Determine the [X, Y] coordinate at the center of the cell enclosing the given text.  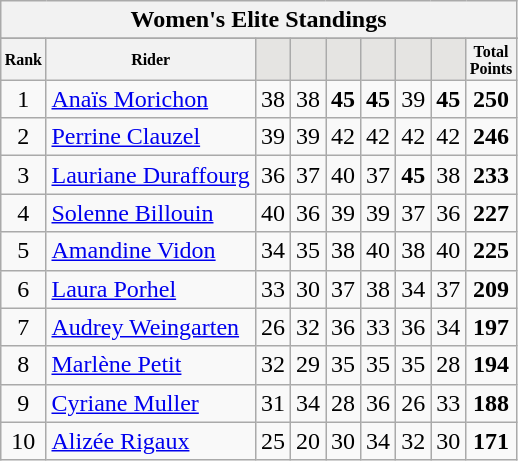
Marlène Petit [150, 365]
5 [24, 251]
Rider [150, 60]
TotalPoints [492, 60]
171 [492, 441]
Amandine Vidon [150, 251]
Rank [24, 60]
250 [492, 99]
Laura Porhel [150, 289]
209 [492, 289]
6 [24, 289]
Solenne Billouin [150, 213]
Perrine Clauzel [150, 137]
25 [272, 441]
188 [492, 403]
227 [492, 213]
8 [24, 365]
Anaïs Morichon [150, 99]
Lauriane Duraffourg [150, 175]
10 [24, 441]
9 [24, 403]
Audrey Weingarten [150, 327]
3 [24, 175]
1 [24, 99]
7 [24, 327]
246 [492, 137]
197 [492, 327]
2 [24, 137]
4 [24, 213]
20 [308, 441]
225 [492, 251]
233 [492, 175]
194 [492, 365]
Cyriane Muller [150, 403]
29 [308, 365]
Alizée Rigaux [150, 441]
Women's Elite Standings [259, 20]
31 [272, 403]
